Determine the [x, y] coordinate at the center of the cell enclosing the given text.  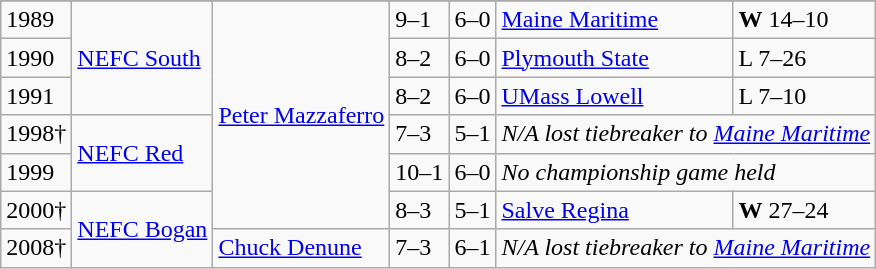
Peter Mazzaferro [302, 115]
L 7–10 [804, 96]
2000† [36, 210]
1991 [36, 96]
No championship game held [686, 172]
1999 [36, 172]
10–1 [420, 172]
1990 [36, 58]
1989 [36, 20]
Chuck Denune [302, 248]
UMass Lowell [614, 96]
Plymouth State [614, 58]
Salve Regina [614, 210]
6–1 [472, 248]
L 7–26 [804, 58]
W 27–24 [804, 210]
NEFC Bogan [142, 229]
NEFC Red [142, 153]
1998† [36, 134]
W 14–10 [804, 20]
NEFC South [142, 58]
Maine Maritime [614, 20]
8–3 [420, 210]
2008† [36, 248]
9–1 [420, 20]
